From the cell containing the given text, extract its center point as [X, Y] coordinate. 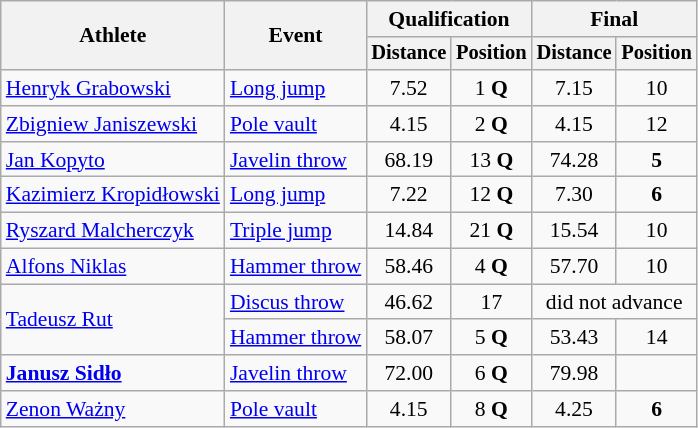
79.98 [574, 373]
Tadeusz Rut [113, 320]
Discus throw [296, 302]
58.07 [408, 338]
8 Q [491, 409]
14 [656, 338]
did not advance [614, 302]
Final [614, 19]
58.46 [408, 267]
4.25 [574, 409]
Zenon Ważny [113, 409]
46.62 [408, 302]
Triple jump [296, 231]
Jan Kopyto [113, 160]
68.19 [408, 160]
Janusz Sidło [113, 373]
53.43 [574, 338]
21 Q [491, 231]
72.00 [408, 373]
Kazimierz Kropidłowski [113, 195]
5 [656, 160]
7.15 [574, 88]
7.22 [408, 195]
1 Q [491, 88]
74.28 [574, 160]
Henryk Grabowski [113, 88]
Athlete [113, 36]
Event [296, 36]
7.52 [408, 88]
13 Q [491, 160]
2 Q [491, 124]
Zbigniew Janiszewski [113, 124]
15.54 [574, 231]
Qualification [448, 19]
17 [491, 302]
7.30 [574, 195]
6 Q [491, 373]
14.84 [408, 231]
12 Q [491, 195]
4 Q [491, 267]
Ryszard Malcherczyk [113, 231]
Alfons Niklas [113, 267]
5 Q [491, 338]
57.70 [574, 267]
12 [656, 124]
